Extract the (X, Y) coordinate from the center of the cell holding the provided text.  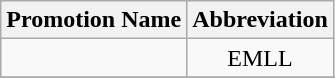
EMLL (260, 58)
Promotion Name (94, 20)
Abbreviation (260, 20)
